Detect which cell encompasses the target text, then output its (X, Y) center coordinate. 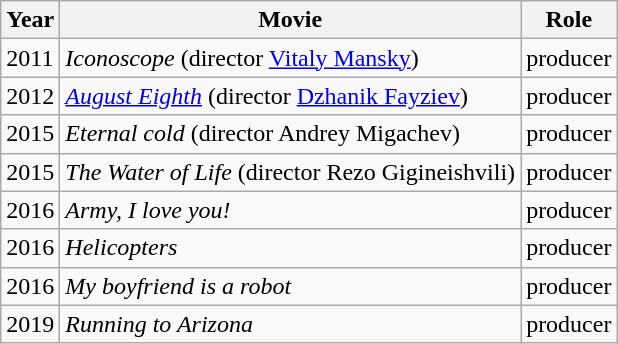
Running to Arizona (290, 324)
Iconoscope (director Vitaly Mansky) (290, 58)
2019 (30, 324)
The Water of Life (director Rezo Gigineishvili) (290, 172)
Helicopters (290, 248)
August Eighth (director Dzhanik Fayziev) (290, 96)
Year (30, 20)
2011 (30, 58)
My boyfriend is a robot (290, 286)
Movie (290, 20)
Role (569, 20)
Eternal cold (director Andrey Migachev) (290, 134)
Army, I love you! (290, 210)
2012 (30, 96)
